Return the (x, y) coordinate for the center point of the cell that contains the specified text.  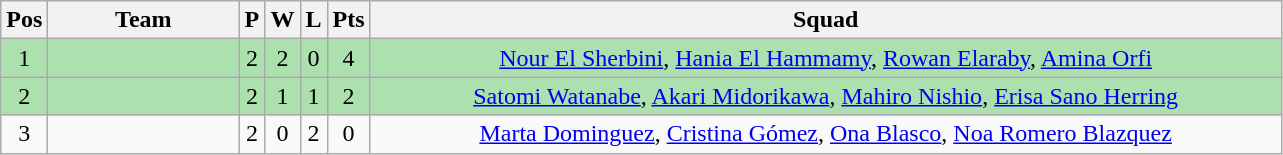
L (314, 20)
3 (24, 134)
Team (144, 20)
Pos (24, 20)
4 (348, 58)
Pts (348, 20)
W (282, 20)
Marta Dominguez, Cristina Gómez, Ona Blasco, Noa Romero Blazquez (826, 134)
P (252, 20)
Satomi Watanabe, Akari Midorikawa, Mahiro Nishio, Erisa Sano Herring (826, 96)
Nour El Sherbini, Hania El Hammamy, Rowan Elaraby, Amina Orfi (826, 58)
Squad (826, 20)
